Locate the cell with the specified text and output its (x, y) center coordinate. 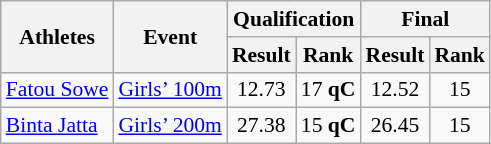
26.45 (396, 126)
Final (426, 19)
Fatou Sowe (58, 90)
Girls’ 200m (170, 126)
Binta Jatta (58, 126)
12.52 (396, 90)
Event (170, 36)
Athletes (58, 36)
27.38 (262, 126)
12.73 (262, 90)
15 qC (328, 126)
Girls’ 100m (170, 90)
17 qC (328, 90)
Qualification (294, 19)
